Search for the cell housing the specified text and yield its [X, Y] center coordinate. 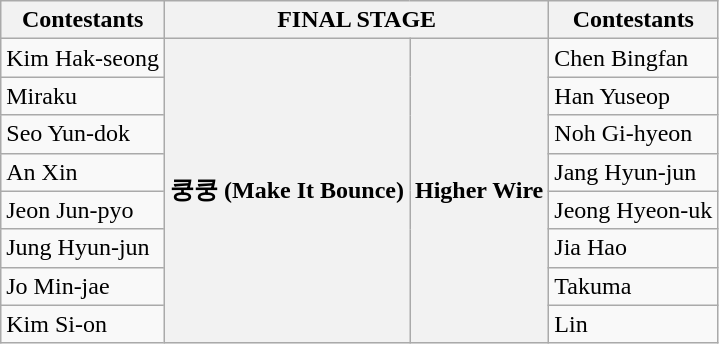
Chen Bingfan [634, 58]
FINAL STAGE [356, 20]
쿵쿵 (Make It Bounce) [286, 191]
Takuma [634, 286]
Kim Hak-seong [83, 58]
Jeon Jun-pyo [83, 210]
Jo Min-jae [83, 286]
Higher Wire [480, 191]
Lin [634, 324]
Miraku [83, 96]
Han Yuseop [634, 96]
Noh Gi-hyeon [634, 134]
Jia Hao [634, 248]
An Xin [83, 172]
Jeong Hyeon-uk [634, 210]
Seo Yun-dok [83, 134]
Jung Hyun-jun [83, 248]
Jang Hyun-jun [634, 172]
Kim Si-on [83, 324]
